Provide the [X, Y] coordinate of the cell's center where the given text is located.  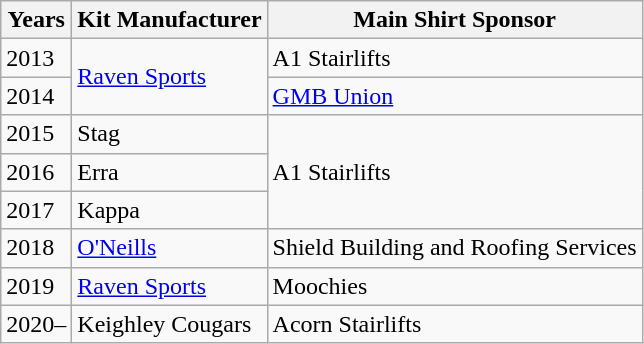
Shield Building and Roofing Services [454, 248]
2014 [36, 96]
GMB Union [454, 96]
O'Neills [170, 248]
2019 [36, 286]
Acorn Stairlifts [454, 324]
2018 [36, 248]
2017 [36, 210]
Moochies [454, 286]
Kit Manufacturer [170, 20]
2016 [36, 172]
Stag [170, 134]
2015 [36, 134]
2020– [36, 324]
2013 [36, 58]
Kappa [170, 210]
Main Shirt Sponsor [454, 20]
Erra [170, 172]
Years [36, 20]
Keighley Cougars [170, 324]
